From the cell containing the given text, extract its center point as [x, y] coordinate. 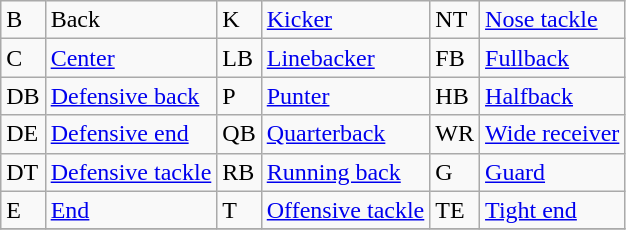
P [239, 96]
Offensive tackle [346, 210]
DT [23, 172]
Guard [552, 172]
B [23, 20]
Center [131, 58]
LB [239, 58]
Defensive end [131, 134]
Wide receiver [552, 134]
RB [239, 172]
Defensive tackle [131, 172]
Kicker [346, 20]
Punter [346, 96]
DE [23, 134]
HB [455, 96]
NT [455, 20]
Running back [346, 172]
Fullback [552, 58]
Defensive back [131, 96]
K [239, 20]
Halfback [552, 96]
Tight end [552, 210]
TE [455, 210]
DB [23, 96]
C [23, 58]
Nose tackle [552, 20]
G [455, 172]
QB [239, 134]
Linebacker [346, 58]
E [23, 210]
Quarterback [346, 134]
FB [455, 58]
WR [455, 134]
End [131, 210]
Back [131, 20]
T [239, 210]
